Identify which cell holds the provided text, then report its [x, y] central coordinate. 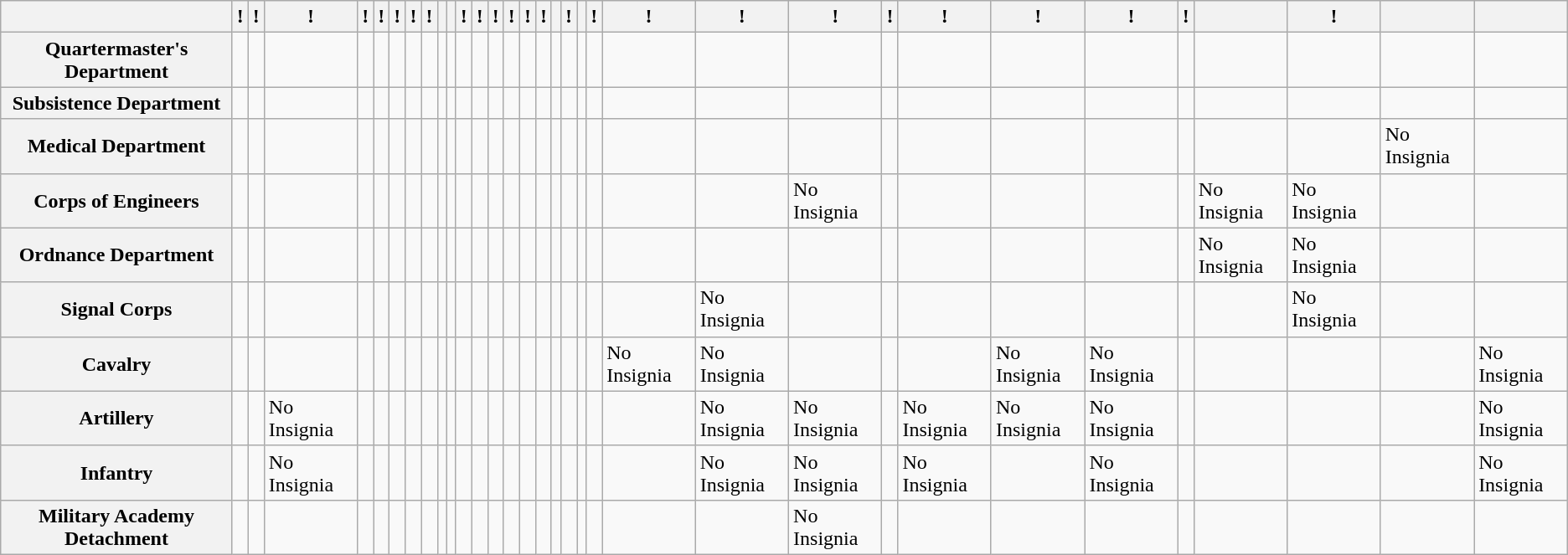
Corps of Engineers [116, 201]
Signal Corps [116, 310]
Infantry [116, 472]
Ordnance Department [116, 254]
Military Academy Detachment [116, 527]
Artillery [116, 419]
Quartermaster's Department [116, 60]
Cavalry [116, 363]
Subsistence Department [116, 103]
Medical Department [116, 146]
